Return [X, Y] of the center of cell containing provided text 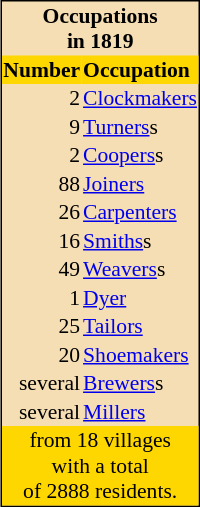
9 [42, 126]
Occupationsin 1819 [100, 29]
Dyer [140, 298]
Brewerss [140, 383]
Cooperss [140, 155]
25 [42, 326]
20 [42, 354]
1 [42, 298]
Millers [140, 412]
Occupation [140, 70]
88 [42, 184]
26 [42, 212]
Tailors [140, 326]
Joiners [140, 184]
Shoemakers [140, 354]
49 [42, 269]
Smithss [140, 240]
Number [42, 70]
Carpenters [140, 212]
Weaverss [140, 269]
Clockmakers [140, 98]
Turnerss [140, 126]
16 [42, 240]
from 18 villageswith a totalof 2888 residents. [100, 466]
